Pinpoint the cell where the given text exists, returning its [X, Y] midpoint coordinate. 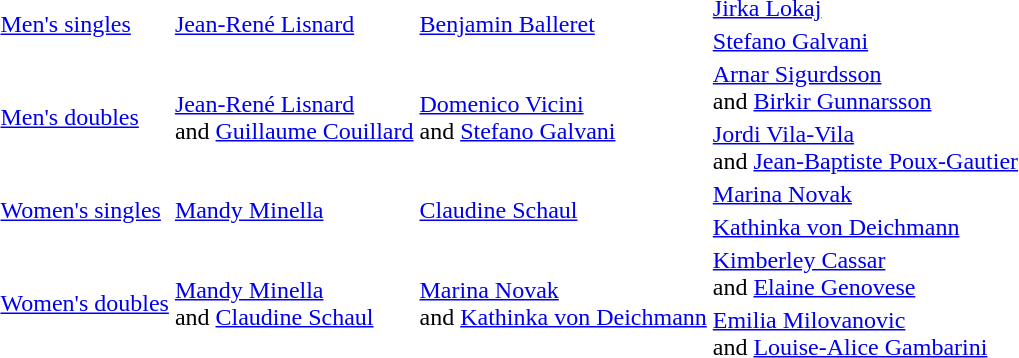
Jordi Vila-Vilaand Jean-Baptiste Poux-Gautier [865, 148]
Jean-René Lisnardand Guillaume Couillard [294, 118]
Stefano Galvani [865, 41]
Arnar Sigurdssonand Birkir Gunnarsson [865, 88]
Kimberley Cassarand Elaine Genovese [865, 274]
Mandy Minella [294, 210]
Claudine Schaul [563, 210]
Domenico Viciniand Stefano Galvani [563, 118]
Marina Novak [865, 194]
Kathinka von Deichmann [865, 227]
